Determine the [x, y] coordinate at the center of the cell enclosing the given text.  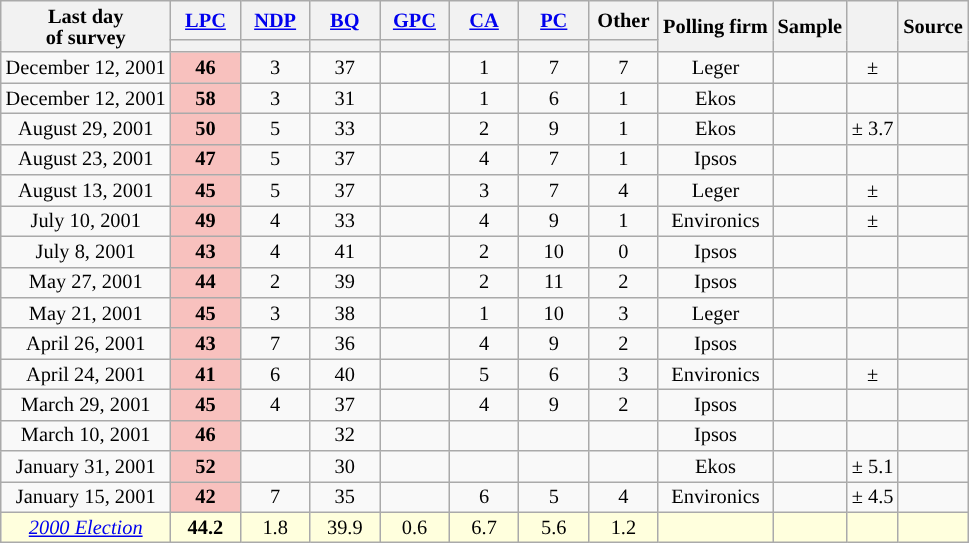
0 [624, 252]
May 27, 2001 [86, 282]
49 [206, 220]
PC [554, 20]
50 [206, 128]
31 [345, 98]
6.7 [484, 528]
Polling firm [715, 26]
BQ [345, 20]
March 10, 2001 [86, 436]
July 8, 2001 [86, 252]
GPC [415, 20]
32 [345, 436]
NDP [275, 20]
38 [345, 312]
11 [554, 282]
42 [206, 496]
LPC [206, 20]
± 5.1 [872, 466]
± 4.5 [872, 496]
August 23, 2001 [86, 160]
July 10, 2001 [86, 220]
± 3.7 [872, 128]
52 [206, 466]
40 [345, 374]
Last day of survey [86, 26]
44 [206, 282]
January 15, 2001 [86, 496]
January 31, 2001 [86, 466]
44.2 [206, 528]
35 [345, 496]
April 26, 2001 [86, 344]
August 29, 2001 [86, 128]
0.6 [415, 528]
1.2 [624, 528]
39 [345, 282]
47 [206, 160]
May 21, 2001 [86, 312]
58 [206, 98]
April 24, 2001 [86, 374]
30 [345, 466]
2000 Election [86, 528]
36 [345, 344]
Other [624, 20]
5.6 [554, 528]
39.9 [345, 528]
Sample [810, 26]
CA [484, 20]
1.8 [275, 528]
August 13, 2001 [86, 190]
Source [932, 26]
March 29, 2001 [86, 404]
